Locate the cell with the specified text and output its (X, Y) center coordinate. 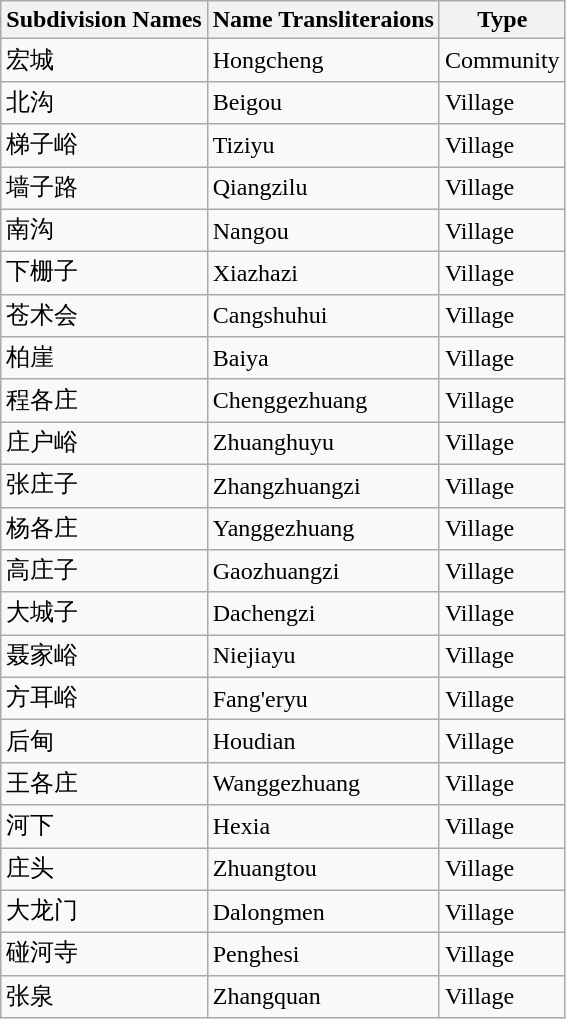
柏崖 (104, 358)
庄头 (104, 870)
方耳峪 (104, 698)
梯子峪 (104, 146)
Gaozhuangzi (323, 572)
杨各庄 (104, 528)
Niejiayu (323, 656)
王各庄 (104, 784)
Subdivision Names (104, 20)
墙子路 (104, 188)
Dalongmen (323, 912)
Type (502, 20)
高庄子 (104, 572)
大龙门 (104, 912)
Wanggezhuang (323, 784)
聂家峪 (104, 656)
Zhuangtou (323, 870)
Zhangzhuangzi (323, 486)
Nangou (323, 230)
下栅子 (104, 274)
河下 (104, 826)
Community (502, 60)
Baiya (323, 358)
Hexia (323, 826)
Zhangquan (323, 996)
张庄子 (104, 486)
Yanggezhuang (323, 528)
Zhuanghuyu (323, 444)
Dachengzi (323, 614)
Penghesi (323, 954)
Fang'eryu (323, 698)
Tiziyu (323, 146)
大城子 (104, 614)
Name Transliteraions (323, 20)
Cangshuhui (323, 316)
Qiangzilu (323, 188)
苍术会 (104, 316)
Houdian (323, 742)
Chenggezhuang (323, 400)
宏城 (104, 60)
碰河寺 (104, 954)
Xiazhazi (323, 274)
北沟 (104, 102)
南沟 (104, 230)
程各庄 (104, 400)
Beigou (323, 102)
张泉 (104, 996)
庄户峪 (104, 444)
Hongcheng (323, 60)
后甸 (104, 742)
